Determine the [X, Y] coordinate at the center of the cell enclosing the given text.  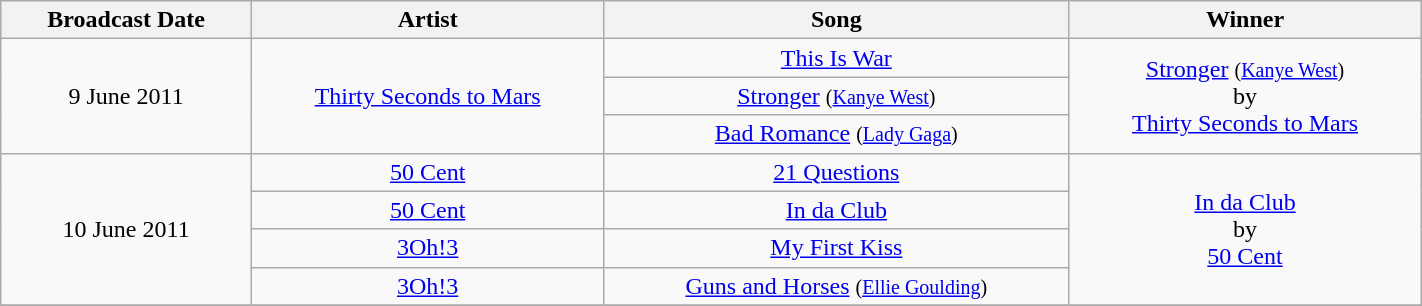
Bad Romance (Lady Gaga) [836, 134]
Stronger (Kanye West) [836, 96]
Stronger (Kanye West)byThirty Seconds to Mars [1245, 96]
In da Clubby50 Cent [1245, 229]
This Is War [836, 58]
Winner [1245, 20]
Guns and Horses (Ellie Goulding) [836, 286]
Thirty Seconds to Mars [427, 96]
In da Club [836, 210]
Song [836, 20]
10 June 2011 [126, 229]
My First Kiss [836, 248]
Broadcast Date [126, 20]
Artist [427, 20]
9 June 2011 [126, 96]
21 Questions [836, 172]
